Return [X, Y] of the center of cell containing provided text 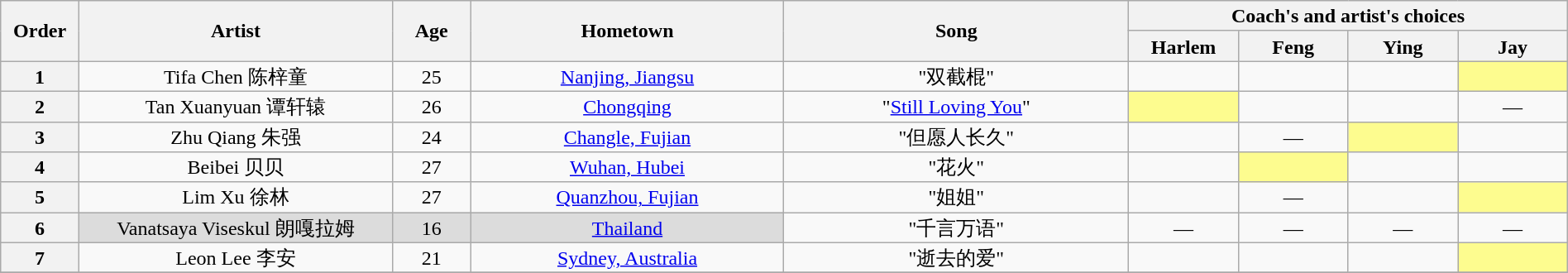
Leon Lee 李安 [235, 258]
Hometown [627, 31]
Ying [1403, 46]
Nanjing, Jiangsu [627, 76]
Age [432, 31]
Coach's and artist's choices [1348, 17]
Order [40, 31]
"Still Loving You" [956, 106]
"姐姐" [956, 197]
Jay [1513, 46]
"但愿人长久" [956, 137]
Chongqing [627, 106]
3 [40, 137]
"双截棍" [956, 76]
Quanzhou, Fujian [627, 197]
Harlem [1184, 46]
5 [40, 197]
2 [40, 106]
"花火" [956, 167]
Sydney, Australia [627, 258]
"逝去的爱" [956, 258]
7 [40, 258]
"千言万语" [956, 228]
Thailand [627, 228]
1 [40, 76]
26 [432, 106]
6 [40, 228]
Tan Xuanyuan 谭轩辕 [235, 106]
Wuhan, Hubei [627, 167]
25 [432, 76]
4 [40, 167]
Song [956, 31]
Zhu Qiang 朱强 [235, 137]
Lim Xu 徐林 [235, 197]
24 [432, 137]
Artist [235, 31]
16 [432, 228]
Beibei 贝贝 [235, 167]
21 [432, 258]
Vanatsaya Viseskul 朗嘎拉姆 [235, 228]
Tifa Chen 陈梓童 [235, 76]
Changle, Fujian [627, 137]
Feng [1293, 46]
